Return [x, y] of the center of cell containing provided text 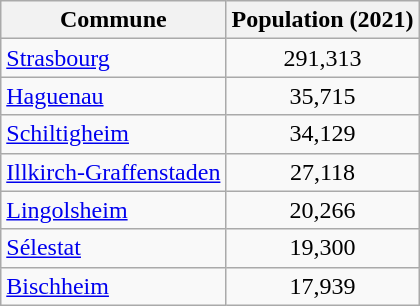
35,715 [322, 96]
Schiltigheim [114, 134]
Sélestat [114, 248]
Commune [114, 20]
Lingolsheim [114, 210]
17,939 [322, 286]
Bischheim [114, 286]
27,118 [322, 172]
291,313 [322, 58]
20,266 [322, 210]
34,129 [322, 134]
Haguenau [114, 96]
Illkirch-Graffenstaden [114, 172]
Strasbourg [114, 58]
19,300 [322, 248]
Population (2021) [322, 20]
